Detect which cell encompasses the target text, then output its (X, Y) center coordinate. 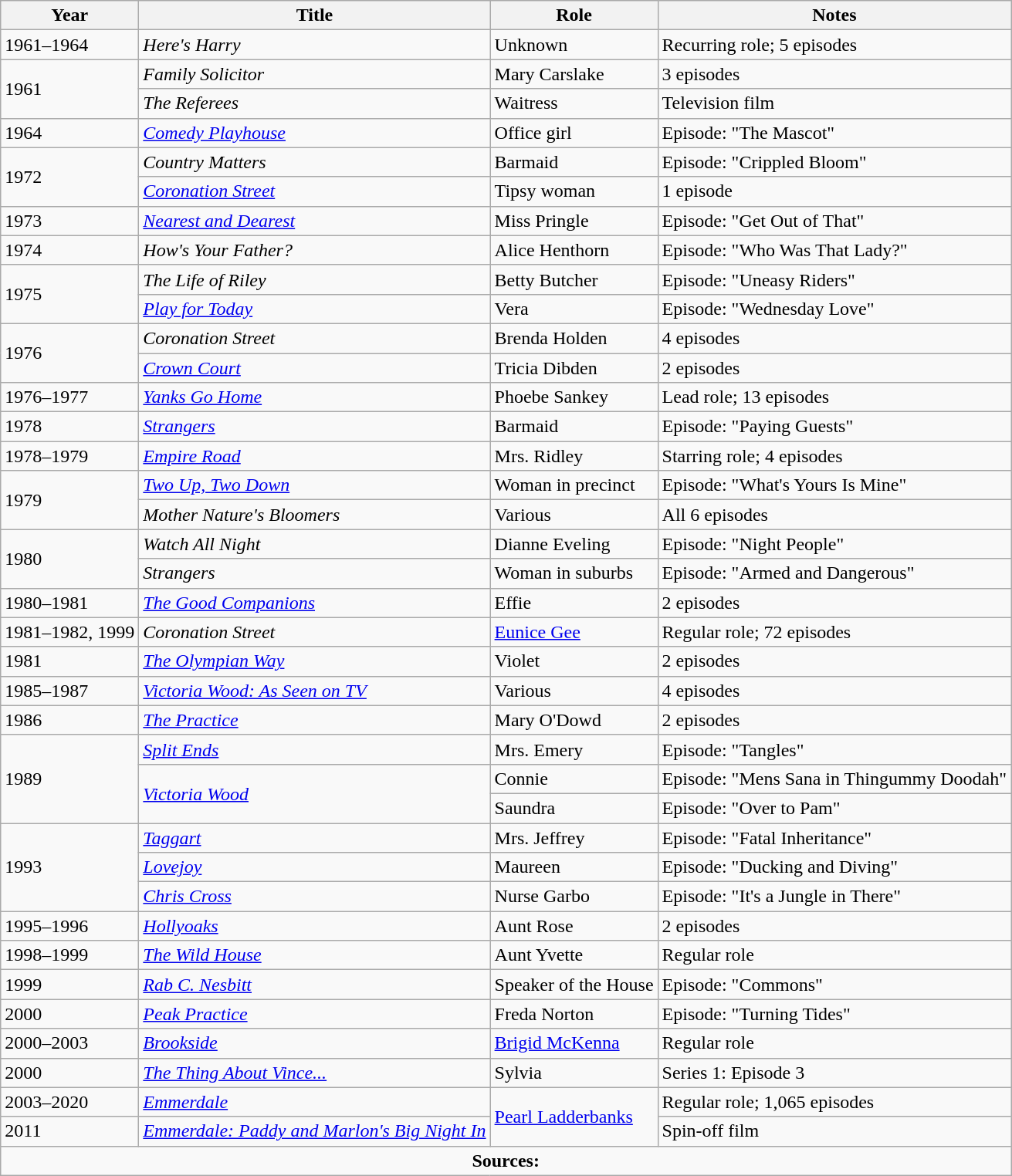
1993 (69, 867)
Saundra (574, 808)
Lovejoy (315, 867)
1979 (69, 500)
Role (574, 15)
Woman in suburbs (574, 573)
Episode: "It's a Jungle in There" (834, 897)
Spin-off film (834, 1131)
2011 (69, 1131)
1999 (69, 985)
Miss Pringle (574, 221)
1995–1996 (69, 926)
Title (315, 15)
Brenda Holden (574, 338)
1985–1987 (69, 691)
Watch All Night (315, 544)
1980–1981 (69, 603)
Episode: "Uneasy Riders" (834, 279)
Taggart (315, 837)
The Wild House (315, 955)
1981 (69, 661)
Television film (834, 103)
Peak Practice (315, 1014)
Aunt Yvette (574, 955)
1978–1979 (69, 456)
Episode: "Armed and Dangerous" (834, 573)
Waitress (574, 103)
Hollyoaks (315, 926)
Country Matters (315, 162)
The Life of Riley (315, 279)
Two Up, Two Down (315, 485)
2000–2003 (69, 1043)
Nearest and Dearest (315, 221)
The Thing About Vince... (315, 1073)
Mother Nature's Bloomers (315, 515)
Mrs. Jeffrey (574, 837)
2003–2020 (69, 1102)
How's Your Father? (315, 250)
Woman in precinct (574, 485)
All 6 episodes (834, 515)
Episode: "Ducking and Diving" (834, 867)
Notes (834, 15)
1961 (69, 89)
1998–1999 (69, 955)
Play for Today (315, 309)
Victoria Wood (315, 793)
Office girl (574, 133)
Speaker of the House (574, 985)
Phoebe Sankey (574, 397)
1975 (69, 294)
Episode: "Over to Pam" (834, 808)
Lead role; 13 episodes (834, 397)
Here's Harry (315, 45)
Starring role; 4 episodes (834, 456)
Nurse Garbo (574, 897)
Maureen (574, 867)
Sources: (506, 1161)
1964 (69, 133)
Yanks Go Home (315, 397)
Brigid McKenna (574, 1043)
Comedy Playhouse (315, 133)
Episode: "Commons" (834, 985)
Episode: "Night People" (834, 544)
3 episodes (834, 74)
Episode: "Turning Tides" (834, 1014)
Mrs. Ridley (574, 456)
Crown Court (315, 368)
Regular role; 72 episodes (834, 632)
Sylvia (574, 1073)
Empire Road (315, 456)
Episode: "Who Was That Lady?" (834, 250)
Eunice Gee (574, 632)
Episode: "The Mascot" (834, 133)
Episode: "Paying Guests" (834, 427)
1976 (69, 353)
Violet (574, 661)
Mary Carslake (574, 74)
1989 (69, 779)
1986 (69, 720)
Episode: "Tangles" (834, 749)
Alice Henthorn (574, 250)
Pearl Ladderbanks (574, 1117)
Mrs. Emery (574, 749)
Betty Butcher (574, 279)
Episode: "Fatal Inheritance" (834, 837)
Episode: "Wednesday Love" (834, 309)
Tipsy woman (574, 191)
1981–1982, 1999 (69, 632)
Vera (574, 309)
Aunt Rose (574, 926)
Brookside (315, 1043)
Rab C. Nesbitt (315, 985)
Freda Norton (574, 1014)
1961–1964 (69, 45)
Split Ends (315, 749)
1972 (69, 177)
Connie (574, 779)
1973 (69, 221)
Emmerdale: Paddy and Marlon's Big Night In (315, 1131)
Victoria Wood: As Seen on TV (315, 691)
1980 (69, 559)
Episode: "Mens Sana in Thingummy Doodah" (834, 779)
Effie (574, 603)
Regular role; 1,065 episodes (834, 1102)
Episode: "Get Out of That" (834, 221)
Series 1: Episode 3 (834, 1073)
Year (69, 15)
1 episode (834, 191)
The Good Companions (315, 603)
Recurring role; 5 episodes (834, 45)
Emmerdale (315, 1102)
The Practice (315, 720)
1978 (69, 427)
The Olympian Way (315, 661)
The Referees (315, 103)
Episode: "What's Yours Is Mine" (834, 485)
Dianne Eveling (574, 544)
1974 (69, 250)
1976–1977 (69, 397)
Family Solicitor (315, 74)
Mary O'Dowd (574, 720)
Chris Cross (315, 897)
Tricia Dibden (574, 368)
Episode: "Crippled Bloom" (834, 162)
Unknown (574, 45)
